Capture the cell that displays the provided text and extract its [x, y] central coordinate. 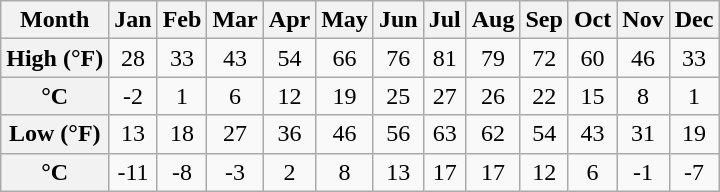
Jul [444, 20]
Dec [694, 20]
72 [544, 58]
-3 [235, 172]
-7 [694, 172]
25 [398, 96]
2 [289, 172]
66 [345, 58]
Jan [133, 20]
Sep [544, 20]
Nov [643, 20]
76 [398, 58]
Low (°F) [55, 134]
62 [493, 134]
36 [289, 134]
56 [398, 134]
Month [55, 20]
High (°F) [55, 58]
81 [444, 58]
28 [133, 58]
60 [592, 58]
Oct [592, 20]
-2 [133, 96]
-1 [643, 172]
18 [182, 134]
Jun [398, 20]
79 [493, 58]
Feb [182, 20]
-11 [133, 172]
15 [592, 96]
-8 [182, 172]
31 [643, 134]
26 [493, 96]
Mar [235, 20]
May [345, 20]
22 [544, 96]
Aug [493, 20]
63 [444, 134]
Apr [289, 20]
